From the cell containing the given text, extract its center point as (X, Y) coordinate. 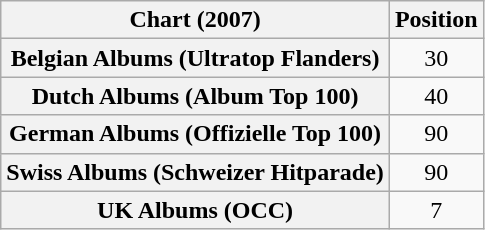
Dutch Albums (Album Top 100) (196, 96)
Belgian Albums (Ultratop Flanders) (196, 58)
40 (436, 96)
7 (436, 210)
Position (436, 20)
30 (436, 58)
Chart (2007) (196, 20)
UK Albums (OCC) (196, 210)
German Albums (Offizielle Top 100) (196, 134)
Swiss Albums (Schweizer Hitparade) (196, 172)
